For the text-containing cell, return its midpoint in (X, Y) coordinate format. 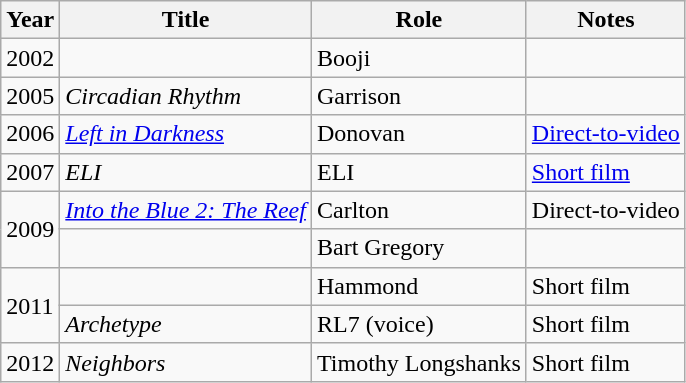
2012 (30, 362)
2006 (30, 134)
Archetype (186, 324)
Left in Darkness (186, 134)
Garrison (418, 96)
2009 (30, 229)
2005 (30, 96)
Bart Gregory (418, 248)
Carlton (418, 210)
Year (30, 20)
Donovan (418, 134)
Into the Blue 2: The Reef (186, 210)
Timothy Longshanks (418, 362)
2007 (30, 172)
2011 (30, 305)
Title (186, 20)
Neighbors (186, 362)
2002 (30, 58)
Role (418, 20)
Notes (606, 20)
Hammond (418, 286)
Booji (418, 58)
RL7 (voice) (418, 324)
Circadian Rhythm (186, 96)
